Provide the (X, Y) coordinate of the cell's center where the given text is located.  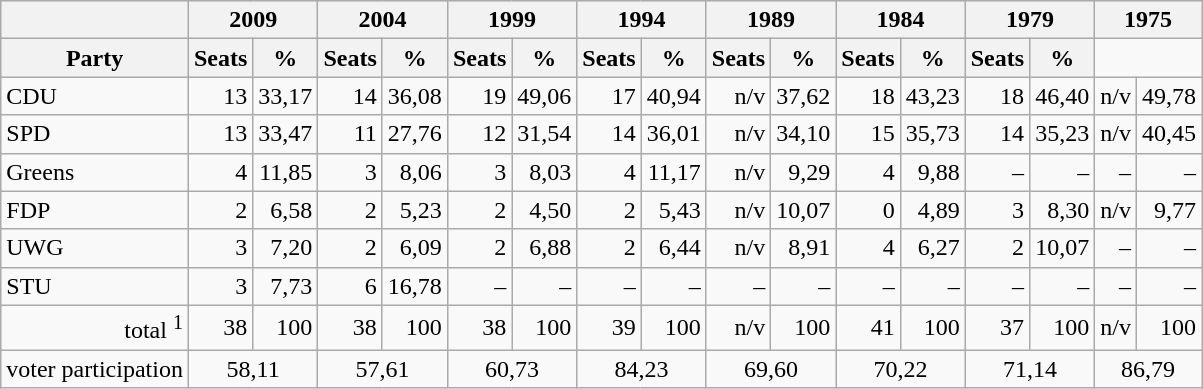
39 (609, 328)
58,11 (252, 369)
7,20 (286, 248)
6 (350, 286)
11 (350, 134)
9,88 (932, 172)
8,03 (544, 172)
4,50 (544, 210)
71,14 (1030, 369)
36,01 (674, 134)
Party (95, 58)
57,61 (382, 369)
9,77 (1168, 210)
Greens (95, 172)
11,85 (286, 172)
43,23 (932, 96)
6,27 (932, 248)
1984 (900, 20)
1989 (770, 20)
6,44 (674, 248)
2004 (382, 20)
49,06 (544, 96)
69,60 (770, 369)
16,78 (414, 286)
1994 (642, 20)
86,79 (1148, 369)
70,22 (900, 369)
36,08 (414, 96)
17 (609, 96)
5,43 (674, 210)
5,23 (414, 210)
34,10 (804, 134)
8,06 (414, 172)
7,73 (286, 286)
84,23 (642, 369)
0 (868, 210)
12 (479, 134)
40,45 (1168, 134)
41 (868, 328)
6,09 (414, 248)
35,73 (932, 134)
8,30 (1062, 210)
37 (997, 328)
15 (868, 134)
4,89 (932, 210)
35,23 (1062, 134)
2009 (252, 20)
SPD (95, 134)
6,88 (544, 248)
27,76 (414, 134)
40,94 (674, 96)
19 (479, 96)
1979 (1030, 20)
voter participation (95, 369)
8,91 (804, 248)
31,54 (544, 134)
9,29 (804, 172)
60,73 (512, 369)
1975 (1148, 20)
33,47 (286, 134)
total 1 (95, 328)
33,17 (286, 96)
49,78 (1168, 96)
1999 (512, 20)
37,62 (804, 96)
CDU (95, 96)
6,58 (286, 210)
FDP (95, 210)
UWG (95, 248)
46,40 (1062, 96)
STU (95, 286)
11,17 (674, 172)
